From the cell containing the given text, extract its center point as [X, Y] coordinate. 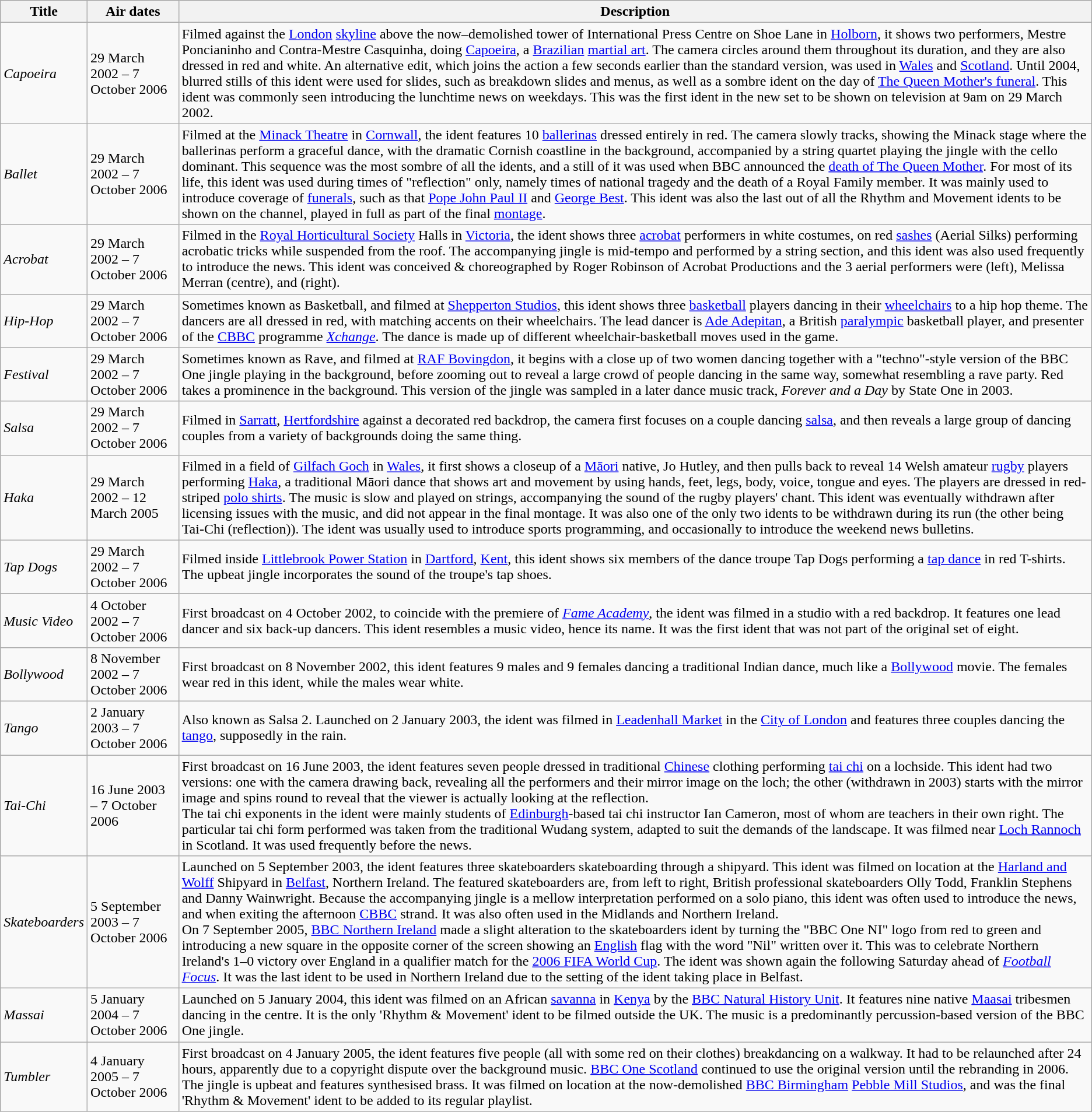
Massai [44, 1015]
Capoeira [44, 73]
Tai-Chi [44, 805]
5 January 2004 – 7 October 2006 [133, 1015]
Music Video [44, 620]
Ballet [44, 174]
16 June 2003 – 7 October 2006 [133, 805]
Skateboarders [44, 922]
Festival [44, 374]
Tumbler [44, 1076]
Title [44, 12]
Tap Dogs [44, 567]
Bollywood [44, 674]
Hip-Hop [44, 321]
4 January 2005 – 7 October 2006 [133, 1076]
29 March 2002 – 12 March 2005 [133, 497]
Tango [44, 728]
8 November 2002 – 7 October 2006 [133, 674]
Salsa [44, 428]
Haka [44, 497]
Air dates [133, 12]
4 October 2002 – 7 October 2006 [133, 620]
2 January 2003 – 7 October 2006 [133, 728]
5 September 2003 – 7 October 2006 [133, 922]
Description [635, 12]
Acrobat [44, 259]
